Return (x, y) of the center of cell containing provided text 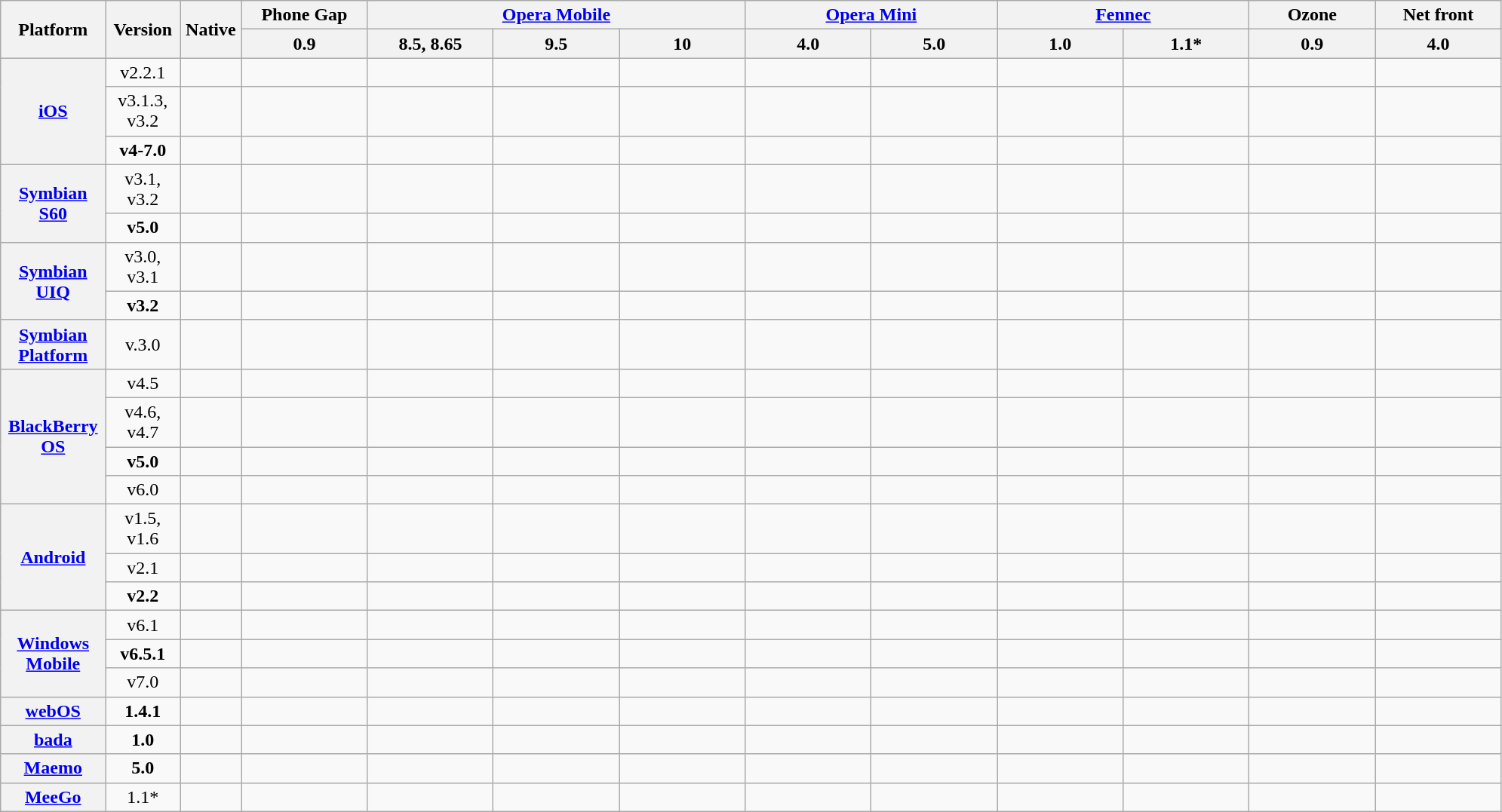
v3.1.3, v3.2 (143, 112)
BlackBerry OS (53, 436)
Opera Mobile (557, 15)
Version (143, 29)
v3.0, v3.1 (143, 267)
Native (211, 29)
Ozone (1313, 15)
v3.2 (143, 305)
v1.5, v1.6 (143, 529)
v6.5.1 (143, 654)
v2.2.1 (143, 72)
v4-7.0 (143, 150)
v7.0 (143, 682)
v2.1 (143, 568)
Maemo (53, 768)
bada (53, 740)
Opera Mini (871, 15)
v3.1, v3.2 (143, 188)
9.5 (557, 44)
Android (53, 558)
Symbian Platform (53, 344)
v4.5 (143, 383)
v4.6, v4.7 (143, 422)
10 (682, 44)
v.3.0 (143, 344)
Symbian UIQ (53, 280)
8.5, 8.65 (430, 44)
Phone Gap (305, 15)
MeeGo (53, 797)
webOS (53, 711)
1.4.1 (143, 711)
Platform (53, 29)
Windows Mobile (53, 654)
Net front (1438, 15)
Fennec (1123, 15)
v2.2 (143, 596)
v6.0 (143, 490)
Symbian S60 (53, 204)
iOS (53, 112)
v6.1 (143, 625)
